Provide the [x, y] coordinate of the cell's center where the given text is located.  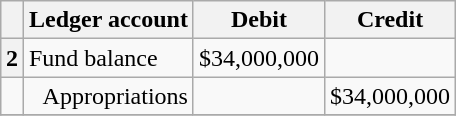
Appropriations [108, 96]
2 [12, 58]
Debit [258, 20]
Fund balance [108, 58]
Ledger account [108, 20]
Credit [390, 20]
